For the text-containing cell, return its midpoint in [X, Y] coordinate format. 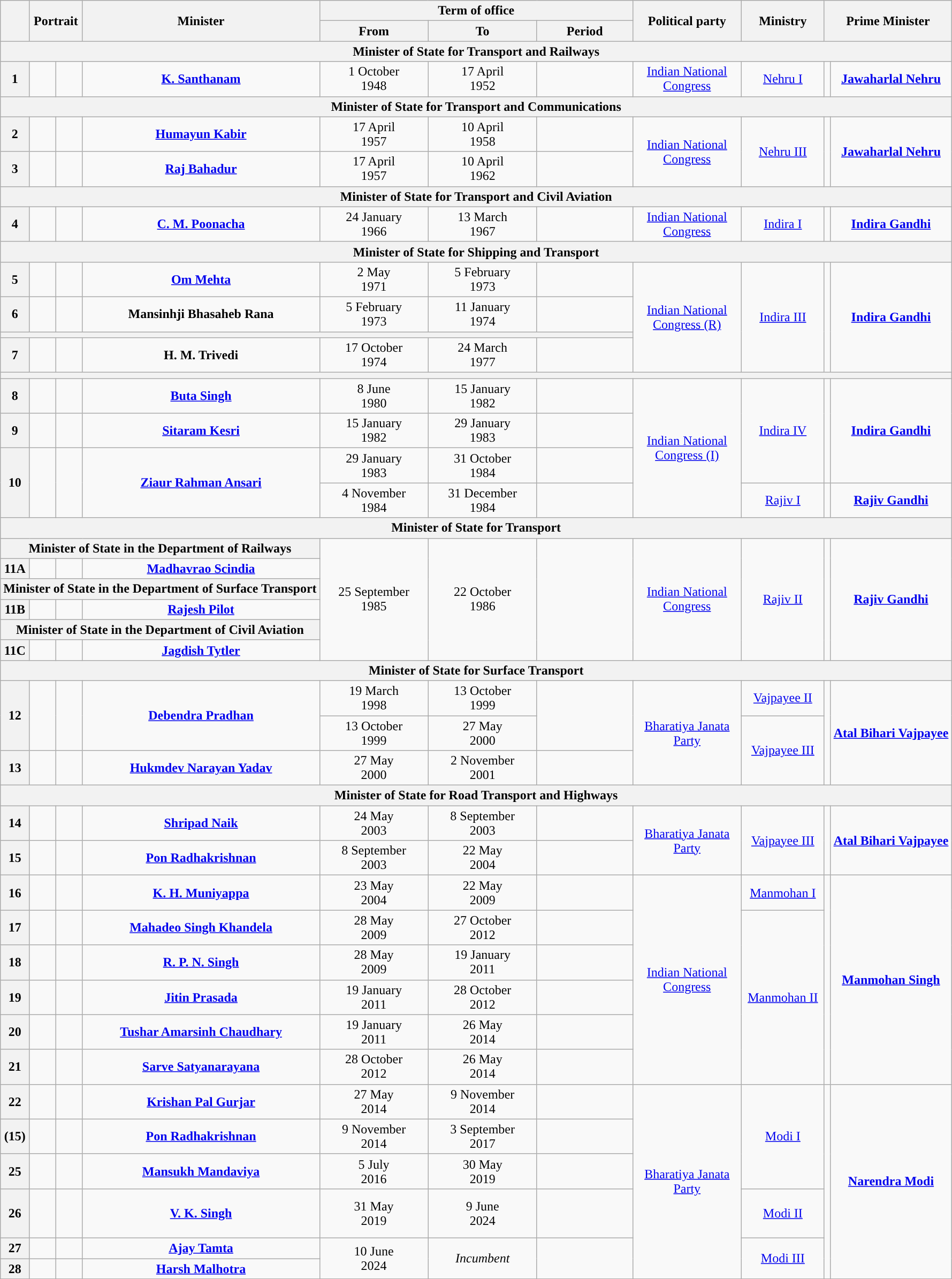
3 September2017 [483, 1136]
Debendra Pradhan [201, 715]
Manmohan Singh [890, 980]
Incumbent [483, 1258]
22 May2004 [483, 858]
24 March1977 [483, 355]
11B [15, 609]
21 [15, 1066]
9 June2024 [483, 1213]
(15) [15, 1136]
Nehru III [782, 152]
Minister of State for Surface Transport [476, 670]
From [374, 31]
6 [15, 314]
Om Mehta [201, 279]
2 May1971 [374, 279]
Political party [687, 21]
Minister of State in the Department of Surface Transport [160, 589]
12 [15, 715]
Minister of State for Road Transport and Highways [476, 796]
31 October1984 [483, 466]
5 July2016 [374, 1171]
Madhavrao Scindia [201, 569]
24 May2003 [374, 823]
Modi I [782, 1136]
Indian National Congress (R) [687, 317]
17 October1974 [374, 355]
5 [15, 279]
Modi II [782, 1213]
10 April1958 [483, 134]
Shripad Naik [201, 823]
16 [15, 893]
Period [584, 31]
17 April1952 [483, 79]
Vajpayee II [782, 698]
K. Santhanam [201, 79]
Raj Bahadur [201, 169]
Jitin Prasada [201, 997]
C. M. Poonacha [201, 224]
Tushar Amarsinh Chaudhary [201, 1032]
Mahadeo Singh Khandela [201, 927]
30 May2019 [483, 1171]
8 [15, 396]
Jagdish Tytler [201, 650]
Mansinhji Bhasaheb Rana [201, 314]
Hukmdev Narayan Yadav [201, 768]
Sarve Satyanarayana [201, 1066]
1 [15, 79]
Indira I [782, 224]
10 June2024 [374, 1258]
R. P. N. Singh [201, 963]
Harsh Malhotra [201, 1268]
H. M. Trivedi [201, 355]
13 March1967 [483, 224]
9 [15, 430]
K. H. Muniyappa [201, 893]
13 [15, 768]
Humayun Kabir [201, 134]
Rajiv II [782, 599]
Manmohan I [782, 893]
Rajiv I [782, 500]
Nehru I [782, 79]
V. K. Singh [201, 1213]
Manmohan II [782, 997]
Minister [201, 21]
23 May2004 [374, 893]
1 October1948 [374, 79]
24 January1966 [374, 224]
Minister of State for Transport and Communications [476, 107]
4 [15, 224]
Ziaur Rahman Ansari [201, 483]
3 [15, 169]
Minister of State for Shipping and Transport [476, 252]
19 [15, 997]
Ajay Tamta [201, 1248]
26 [15, 1213]
18 [15, 963]
14 [15, 823]
Indian National Congress (I) [687, 448]
11C [15, 650]
Minister of State for Transport [476, 528]
10 [15, 483]
17 [15, 927]
Indira III [782, 317]
11 January1974 [483, 314]
To [483, 31]
Indira IV [782, 430]
2 [15, 134]
Prime Minister [888, 21]
Ministry [782, 21]
25 [15, 1171]
Minister of State in the Department of Civil Aviation [160, 630]
22 May2009 [483, 893]
22 [15, 1102]
27 May2014 [374, 1102]
4 November1984 [374, 500]
Narendra Modi [890, 1181]
31 May2019 [374, 1213]
Minister of State for Transport and Civil Aviation [476, 196]
27 [15, 1248]
25 September1985 [374, 599]
Modi III [782, 1258]
Portrait [56, 21]
Mansukh Mandaviya [201, 1171]
11A [15, 569]
Minister of State in the Department of Railways [160, 548]
Term of office [476, 11]
2 November2001 [483, 768]
27 October2012 [483, 927]
7 [15, 355]
Minister of State for Transport and Railways [476, 51]
20 [15, 1032]
8 June1980 [374, 396]
Buta Singh [201, 396]
10 April1962 [483, 169]
28 [15, 1268]
Krishan Pal Gurjar [201, 1102]
31 December1984 [483, 500]
Rajesh Pilot [201, 609]
22 October1986 [483, 599]
15 [15, 858]
Sitaram Kesri [201, 430]
19 March1998 [374, 698]
